From the cell containing the given text, extract its center point as [X, Y] coordinate. 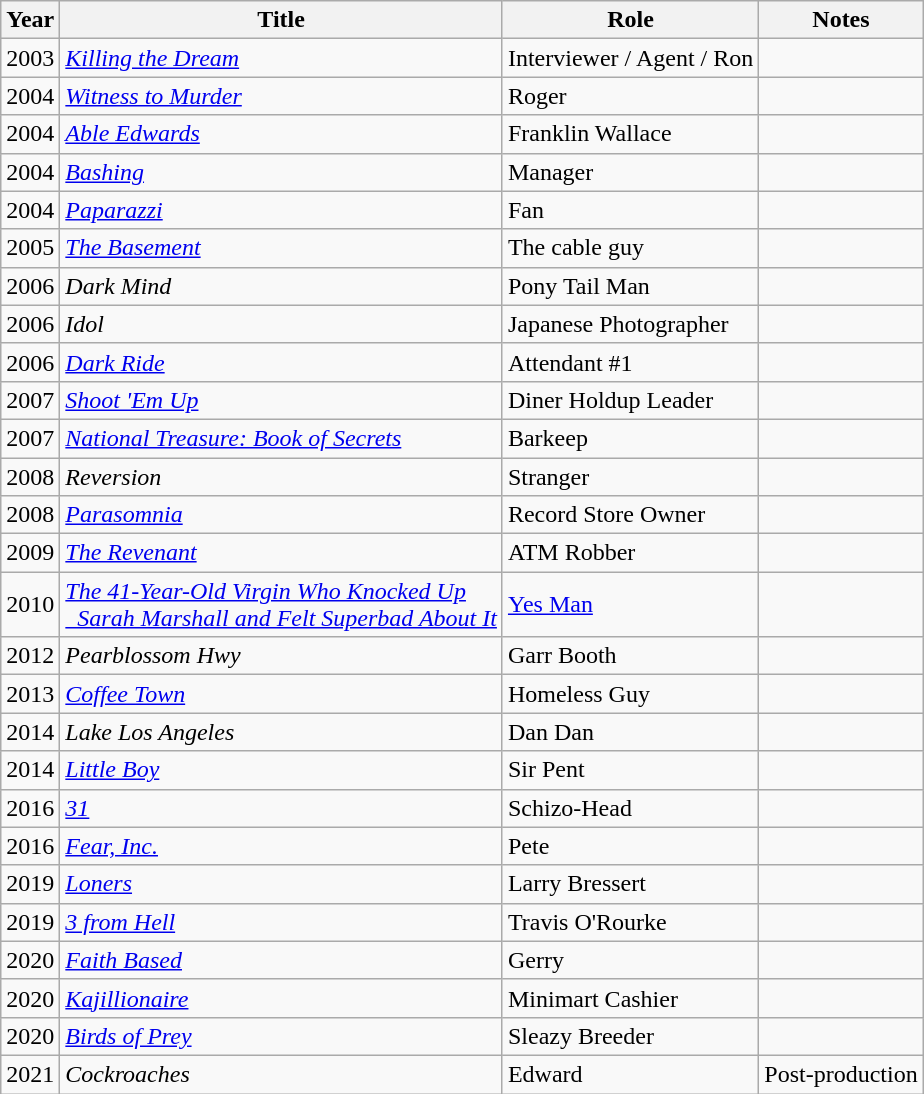
Manager [630, 172]
Killing the Dream [282, 58]
Paparazzi [282, 210]
Larry Bressert [630, 884]
Stranger [630, 477]
Gerry [630, 960]
Travis O'Rourke [630, 922]
2021 [30, 1074]
Minimart Cashier [630, 998]
Shoot 'Em Up [282, 400]
Fan [630, 210]
The 41-Year-Old Virgin Who Knocked Up Sarah Marshall and Felt Superbad About It [282, 604]
Edward [630, 1074]
Record Store Owner [630, 515]
Yes Man [630, 604]
3 from Hell [282, 922]
Reversion [282, 477]
Parasomnia [282, 515]
Sleazy Breeder [630, 1036]
The cable guy [630, 248]
2005 [30, 248]
Pearblossom Hwy [282, 656]
Franklin Wallace [630, 134]
ATM Robber [630, 553]
Dark Mind [282, 286]
Japanese Photographer [630, 324]
The Revenant [282, 553]
Little Boy [282, 770]
Idol [282, 324]
Loners [282, 884]
Birds of Prey [282, 1036]
The Basement [282, 248]
2003 [30, 58]
Sir Pent [630, 770]
Able Edwards [282, 134]
Notes [841, 20]
Pony Tail Man [630, 286]
Coffee Town [282, 694]
2009 [30, 553]
Fear, Inc. [282, 846]
Attendant #1 [630, 362]
Garr Booth [630, 656]
Schizo-Head [630, 808]
Homeless Guy [630, 694]
Barkeep [630, 438]
Kajillionaire [282, 998]
Dark Ride [282, 362]
Title [282, 20]
Role [630, 20]
2013 [30, 694]
National Treasure: Book of Secrets [282, 438]
Witness to Murder [282, 96]
2010 [30, 604]
Lake Los Angeles [282, 732]
Pete [630, 846]
Faith Based [282, 960]
Dan Dan [630, 732]
Cockroaches [282, 1074]
Diner Holdup Leader [630, 400]
Interviewer / Agent / Ron [630, 58]
Bashing [282, 172]
31 [282, 808]
Roger [630, 96]
2012 [30, 656]
Year [30, 20]
Post-production [841, 1074]
